Pinpoint the cell where the given text exists, returning its (X, Y) midpoint coordinate. 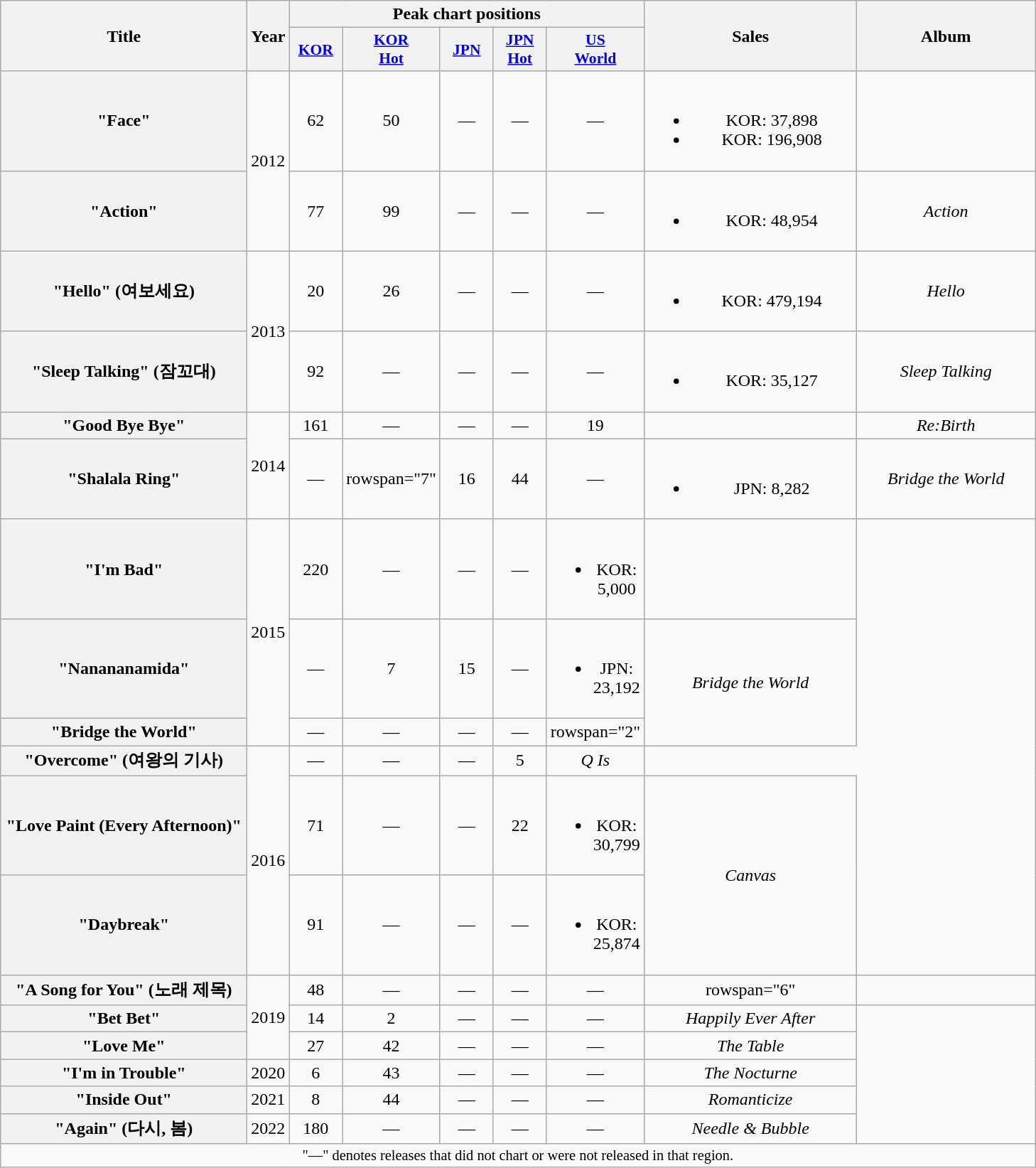
2014 (269, 465)
rowspan="6" (750, 990)
14 (315, 1019)
2015 (269, 632)
Q Is (595, 761)
Hello (946, 291)
Canvas (750, 875)
Happily Ever After (750, 1019)
Sales (750, 36)
Romanticize (750, 1100)
48 (315, 990)
"Daybreak" (124, 925)
71 (315, 825)
KOR: 37,898 KOR: 196,908 (750, 121)
26 (392, 291)
"Bridge the World" (124, 732)
220 (315, 569)
"Sleep Talking" (잠꼬대) (124, 371)
JPN: 8,282 (750, 479)
Sleep Talking (946, 371)
Title (124, 36)
"Hello" (여보세요) (124, 291)
"Shalala Ring" (124, 479)
The Nocturne (750, 1073)
rowspan="7" (392, 479)
"Good Bye Bye" (124, 425)
180 (315, 1129)
KOR: 30,799 (595, 825)
5 (520, 761)
62 (315, 121)
42 (392, 1046)
JPNHot (520, 50)
99 (392, 210)
161 (315, 425)
"—" denotes releases that did not chart or were not released in that region. (518, 1156)
KOR: 25,874 (595, 925)
Needle & Bubble (750, 1129)
KOR: 479,194 (750, 291)
KOR: 48,954 (750, 210)
"Again" (다시, 봄) (124, 1129)
27 (315, 1046)
2012 (269, 161)
"Face" (124, 121)
KOR: 35,127 (750, 371)
JPN: 23,192 (595, 668)
The Table (750, 1046)
"I'm in Trouble" (124, 1073)
7 (392, 668)
8 (315, 1100)
92 (315, 371)
91 (315, 925)
"A Song for You" (노래 제목) (124, 990)
19 (595, 425)
2016 (269, 860)
KOR (315, 50)
"Love Paint (Every Afternoon)" (124, 825)
2020 (269, 1073)
2013 (269, 331)
2019 (269, 1017)
"Inside Out" (124, 1100)
"Bet Bet" (124, 1019)
22 (520, 825)
Year (269, 36)
20 (315, 291)
16 (466, 479)
Peak chart positions (467, 14)
USWorld (595, 50)
Re:Birth (946, 425)
"Overcome" (여왕의 기사) (124, 761)
2022 (269, 1129)
15 (466, 668)
JPN (466, 50)
KORHot (392, 50)
77 (315, 210)
"Action" (124, 210)
50 (392, 121)
KOR: 5,000 (595, 569)
"Love Me" (124, 1046)
rowspan="2" (595, 732)
Album (946, 36)
"I'm Bad" (124, 569)
Action (946, 210)
6 (315, 1073)
2 (392, 1019)
43 (392, 1073)
"Nanananamida" (124, 668)
2021 (269, 1100)
